Return the (x, y) coordinate for the center point of the cell that contains the specified text.  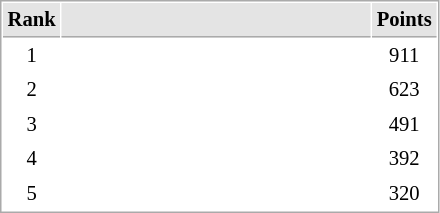
Points (404, 20)
5 (32, 194)
320 (404, 194)
491 (404, 124)
4 (32, 158)
911 (404, 56)
1 (32, 56)
Rank (32, 20)
392 (404, 158)
3 (32, 124)
2 (32, 90)
623 (404, 90)
